Return the [X, Y] coordinate for the center point of the cell that contains the specified text.  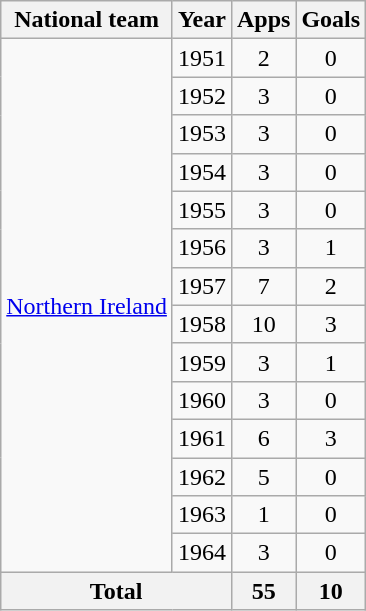
1953 [202, 134]
1959 [202, 362]
1954 [202, 172]
1952 [202, 96]
1956 [202, 248]
1961 [202, 438]
1962 [202, 477]
Total [116, 591]
1960 [202, 400]
Apps [263, 20]
Goals [331, 20]
1958 [202, 324]
1951 [202, 58]
Year [202, 20]
5 [263, 477]
Northern Ireland [87, 306]
55 [263, 591]
1963 [202, 515]
1955 [202, 210]
National team [87, 20]
1964 [202, 553]
7 [263, 286]
6 [263, 438]
1957 [202, 286]
